Extract the (x, y) coordinate from the center of the cell holding the provided text.  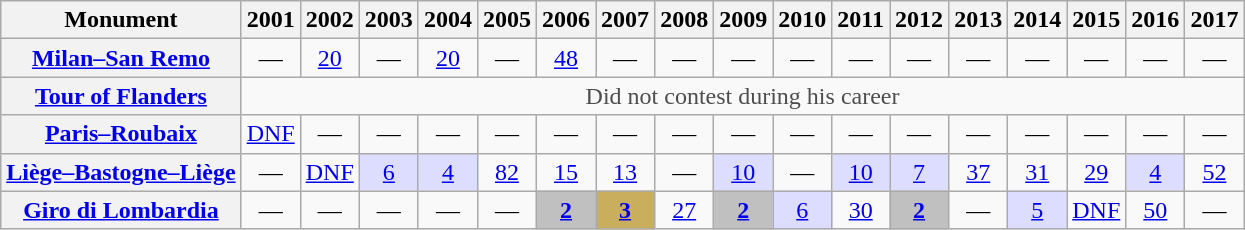
37 (978, 172)
2004 (448, 20)
2013 (978, 20)
2005 (506, 20)
2016 (1156, 20)
27 (684, 210)
Paris–Roubaix (121, 134)
48 (566, 58)
2002 (330, 20)
2007 (626, 20)
52 (1214, 172)
Did not contest during his career (742, 96)
13 (626, 172)
29 (1096, 172)
2012 (920, 20)
2015 (1096, 20)
2009 (744, 20)
2003 (388, 20)
Giro di Lombardia (121, 210)
2014 (1038, 20)
2008 (684, 20)
Liège–Bastogne–Liège (121, 172)
2010 (802, 20)
82 (506, 172)
30 (861, 210)
50 (1156, 210)
Monument (121, 20)
3 (626, 210)
2011 (861, 20)
15 (566, 172)
7 (920, 172)
Tour of Flanders (121, 96)
31 (1038, 172)
2017 (1214, 20)
2006 (566, 20)
2001 (270, 20)
Milan–San Remo (121, 58)
5 (1038, 210)
